Return the [X, Y] coordinate for the center point of the cell that contains the specified text.  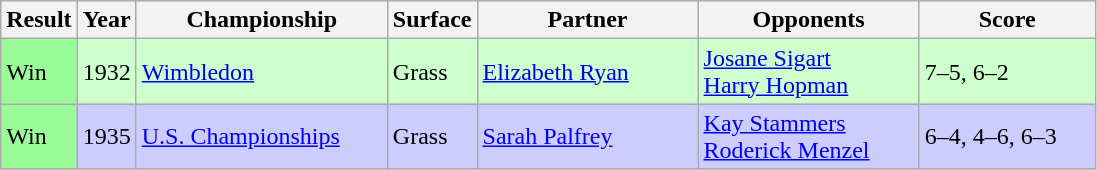
Partner [588, 20]
Sarah Palfrey [588, 136]
7–5, 6–2 [1007, 72]
1935 [106, 136]
Elizabeth Ryan [588, 72]
Kay Stammers Roderick Menzel [808, 136]
Championship [262, 20]
Opponents [808, 20]
Surface [432, 20]
Year [106, 20]
Wimbledon [262, 72]
Score [1007, 20]
Josane Sigart Harry Hopman [808, 72]
6–4, 4–6, 6–3 [1007, 136]
U.S. Championships [262, 136]
Result [39, 20]
1932 [106, 72]
